Search for the cell housing the specified text and yield its (x, y) center coordinate. 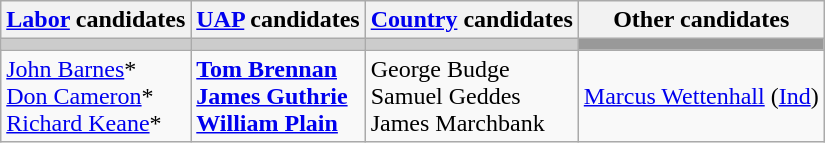
Country candidates (472, 20)
UAP candidates (278, 20)
Marcus Wettenhall (Ind) (701, 96)
George BudgeSamuel GeddesJames Marchbank (472, 96)
Other candidates (701, 20)
Tom BrennanJames GuthrieWilliam Plain (278, 96)
John Barnes*Don Cameron*Richard Keane* (96, 96)
Labor candidates (96, 20)
